For the text-containing cell, return its midpoint in [x, y] coordinate format. 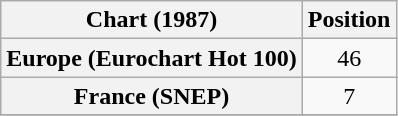
Chart (1987) [152, 20]
7 [349, 96]
Position [349, 20]
Europe (Eurochart Hot 100) [152, 58]
46 [349, 58]
France (SNEP) [152, 96]
